Scan for the cell matching the given text and deliver its [X, Y] coordinate at center. 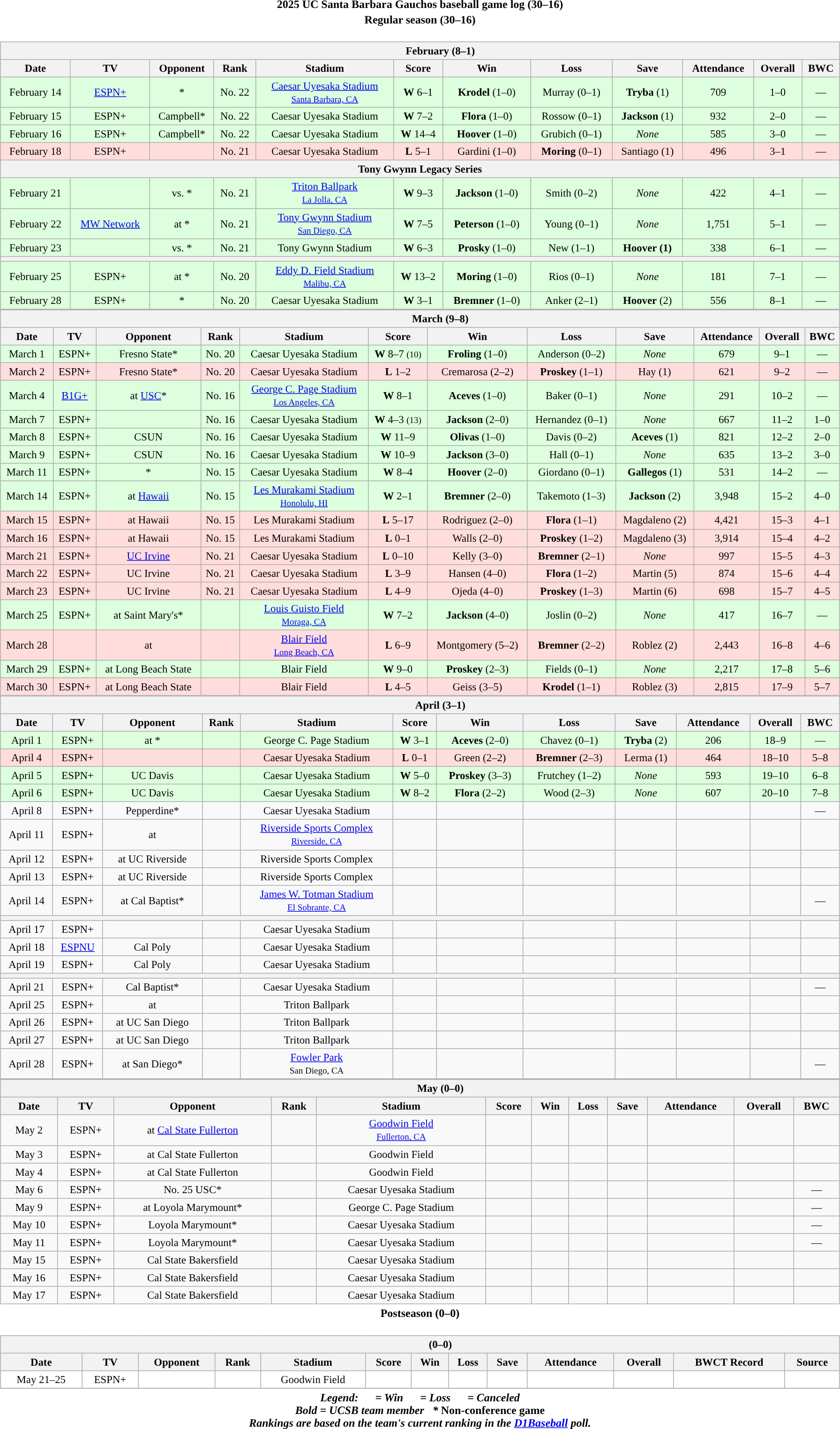
Bremner (2–1) [571, 556]
Fowler ParkSan Diego, CA [317, 1064]
Tony Gwynn Legacy Series [420, 169]
Chavez (0–1) [569, 740]
Hay (1) [654, 371]
L 6–9 [397, 645]
L 0–10 [397, 556]
593 [713, 776]
February 28 [36, 300]
10–2 [782, 396]
Source [812, 1362]
at Cal Baptist* [153, 900]
Gardini (1–0) [487, 151]
Martin (6) [654, 591]
Lerma (1) [646, 758]
March 1 [27, 354]
April 17 [27, 929]
Anderson (0–2) [571, 354]
6–8 [820, 776]
Frutchey (1–2) [569, 776]
April 13 [27, 877]
4–4 [822, 573]
Roblez (3) [654, 687]
Prosky (1–0) [487, 248]
Les Murakami StadiumHonolulu, HI [304, 496]
W 6–1 [418, 92]
Jackson (3–0) [477, 455]
March 14 [27, 496]
Flora (1–1) [571, 520]
Rossow (0–1) [572, 116]
Goodwin FieldFullerton, CA [401, 1130]
February 21 [36, 193]
9–2 [782, 371]
Rios (0–1) [572, 277]
Krodel (1–1) [571, 687]
New (1–1) [572, 248]
April 14 [27, 900]
March 22 [27, 573]
Bremner (2–2) [571, 645]
Roblez (2) [654, 645]
L 5–1 [418, 151]
May 2 [29, 1130]
February 16 [36, 134]
17–9 [782, 687]
(0–0) [420, 1345]
March 25 [27, 614]
932 [718, 116]
Krodel (1–0) [487, 92]
709 [718, 92]
Aceves (2–0) [480, 740]
March 15 [27, 520]
May 11 [29, 1242]
2,815 [727, 687]
15–3 [782, 520]
1,751 [718, 223]
14–2 [782, 472]
4–2 [822, 538]
422 [718, 193]
Baker (0–1) [571, 396]
March 28 [27, 645]
April 26 [27, 1022]
W 8–2 [415, 793]
Geiss (3–5) [477, 687]
March 9 [27, 455]
Triton BallparkLa Jolla, CA [325, 193]
531 [727, 472]
March 29 [27, 669]
291 [727, 396]
Joslin (0–2) [571, 614]
May 6 [29, 1189]
May 21–25 [41, 1380]
667 [727, 419]
February 25 [36, 277]
W 14–4 [418, 134]
Hoover (2) [648, 300]
Green (2–2) [480, 758]
ESPNU [78, 947]
556 [718, 300]
15–4 [782, 538]
3,948 [727, 496]
16–8 [782, 645]
April 25 [27, 1005]
W 13–2 [418, 277]
4–0 [822, 496]
Proskey (1–1) [571, 371]
13–2 [782, 455]
Proskey (3–3) [480, 776]
March 23 [27, 591]
206 [713, 740]
Bremner (2–0) [477, 496]
Hernandez (0–1) [571, 419]
April (3–1) [420, 705]
338 [718, 248]
March 16 [27, 538]
March 8 [27, 437]
Grubich (0–1) [572, 134]
4–5 [822, 591]
Proskey (1–2) [571, 538]
6–1 [778, 248]
W 11–9 [397, 437]
Jackson (2–0) [477, 419]
15–5 [782, 556]
Flora (2–2) [480, 793]
April 19 [27, 965]
15–6 [782, 573]
18–10 [775, 758]
Hoover (1–0) [487, 134]
Peterson (1–0) [487, 223]
Hoover (1) [648, 248]
5–6 [822, 669]
May 3 [29, 1154]
Magdaleno (2) [654, 520]
5–8 [820, 758]
874 [727, 573]
May 17 [29, 1295]
9–1 [782, 354]
Fields (0–1) [571, 669]
8–1 [778, 300]
Pepperdine* [153, 811]
621 [727, 371]
Flora (1–2) [571, 573]
May 9 [29, 1207]
February 18 [36, 151]
May 4 [29, 1172]
W 8–7 (10) [397, 354]
W 9–0 [397, 669]
Moring (1–0) [487, 277]
at Saint Mary's* [149, 614]
496 [718, 151]
Aceves (1) [654, 437]
BWCT Record [729, 1362]
March 4 [27, 396]
Montgomery (5–2) [477, 645]
19–10 [775, 776]
Young (0–1) [572, 223]
17–8 [782, 669]
15–2 [782, 496]
W 10–9 [397, 455]
18–9 [775, 740]
Hall (0–1) [571, 455]
635 [727, 455]
March 11 [27, 472]
Riverside Sports ComplexRiverside, CA [317, 835]
L 4–9 [397, 591]
W 5–0 [415, 776]
Olivas (1–0) [477, 437]
MW Network [110, 223]
at San Diego* [153, 1064]
Bremner (1–0) [487, 300]
L 5–17 [397, 520]
W 9–3 [418, 193]
No. 25 USC* [193, 1189]
March 7 [27, 419]
Louis Guisto FieldMoraga, CA [304, 614]
Smith (0–2) [572, 193]
16–7 [782, 614]
7–8 [820, 793]
Tony Gwynn Stadium [325, 248]
Davis (0–2) [571, 437]
Aceves (1–0) [477, 396]
W 2–1 [397, 496]
Wood (2–3) [569, 793]
Jackson (1–0) [487, 193]
Jackson (2) [654, 496]
Martin (5) [654, 573]
April 4 [27, 758]
George C. Page StadiumLos Angeles, CA [304, 396]
Santiago (1) [648, 151]
February 14 [36, 92]
W 7–5 [418, 223]
March 30 [27, 687]
5–1 [778, 223]
April 18 [27, 947]
Anker (2–1) [572, 300]
April 8 [27, 811]
May 15 [29, 1260]
3–1 [778, 151]
11–2 [782, 419]
Walls (2–0) [477, 538]
Caesar Uyesaka StadiumSanta Barbara, CA [325, 92]
L 3–9 [397, 573]
April 5 [27, 776]
Murray (0–1) [572, 92]
Rodriguez (2–0) [477, 520]
3,914 [727, 538]
February 22 [36, 223]
Proskey (1–3) [571, 591]
April 6 [27, 793]
February 15 [36, 116]
at Loyola Marymount* [193, 1207]
607 [713, 793]
Ojeda (4–0) [477, 591]
7–1 [778, 277]
Proskey (2–3) [477, 669]
Cremarosa (2–2) [477, 371]
at USC* [149, 396]
2,443 [727, 645]
417 [727, 614]
March 21 [27, 556]
Moring (0–1) [572, 151]
679 [727, 354]
W 8–1 [397, 396]
Jackson (4–0) [477, 614]
March (9–8) [420, 318]
April 27 [27, 1040]
April 1 [27, 740]
W 8–4 [397, 472]
April 21 [27, 987]
May 16 [29, 1278]
698 [727, 591]
Gallegos (1) [654, 472]
L 4–5 [397, 687]
April 11 [27, 835]
May (0–0) [420, 1089]
4–6 [822, 645]
5–7 [822, 687]
Jackson (1) [648, 116]
997 [727, 556]
Giordano (0–1) [571, 472]
April 28 [27, 1064]
James W. Totman StadiumEl Sobrante, CA [317, 900]
4–3 [822, 556]
Tony Gwynn StadiumSan Diego, CA [325, 223]
Hoover (2–0) [477, 472]
15–7 [782, 591]
Blair FieldLong Beach, CA [304, 645]
L 1–2 [397, 371]
B1G+ [75, 396]
20–10 [775, 793]
Eddy D. Field StadiumMalibu, CA [325, 277]
Hansen (4–0) [477, 573]
Bremner (2–3) [569, 758]
Cal Baptist* [153, 987]
W 6–3 [418, 248]
821 [727, 437]
Tryba (2) [646, 740]
February (8–1) [420, 51]
2,217 [727, 669]
Flora (1–0) [487, 116]
March 2 [27, 371]
W 4–3 (13) [397, 419]
Froling (1–0) [477, 354]
12–2 [782, 437]
4,421 [727, 520]
585 [718, 134]
Takemoto (1–3) [571, 496]
Magdaleno (3) [654, 538]
April 12 [27, 859]
Kelly (3–0) [477, 556]
464 [713, 758]
Tryba (1) [648, 92]
February 23 [36, 248]
181 [718, 277]
May 10 [29, 1225]
